Locate the cell with the specified text and output its (X, Y) center coordinate. 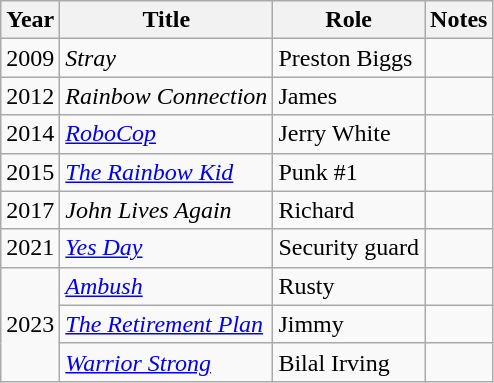
James (349, 96)
2009 (30, 58)
Richard (349, 210)
2017 (30, 210)
2023 (30, 324)
2012 (30, 96)
2021 (30, 248)
Warrior Strong (166, 362)
Jimmy (349, 324)
RoboCop (166, 134)
2014 (30, 134)
Notes (459, 20)
John Lives Again (166, 210)
Rainbow Connection (166, 96)
Role (349, 20)
Preston Biggs (349, 58)
Security guard (349, 248)
2015 (30, 172)
Stray (166, 58)
Rusty (349, 286)
The Rainbow Kid (166, 172)
Year (30, 20)
Ambush (166, 286)
Jerry White (349, 134)
Punk #1 (349, 172)
Bilal Irving (349, 362)
Yes Day (166, 248)
Title (166, 20)
The Retirement Plan (166, 324)
